From the cell containing the given text, extract its center point as [X, Y] coordinate. 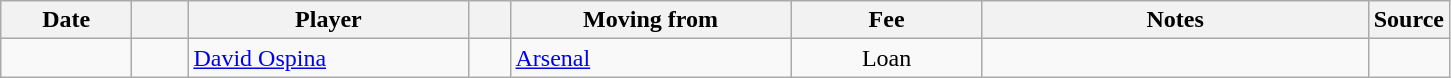
Player [328, 20]
Arsenal [650, 58]
Moving from [650, 20]
Source [1408, 20]
Notes [1175, 20]
Date [66, 20]
David Ospina [328, 58]
Fee [886, 20]
Loan [886, 58]
